Find where the given text appears and provide that cell's center as [X, Y] coordinate. 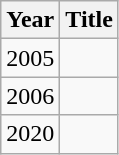
2005 [30, 58]
Year [30, 20]
2006 [30, 96]
2020 [30, 134]
Title [90, 20]
